Return the [X, Y] coordinate for the center point of the cell that contains the specified text.  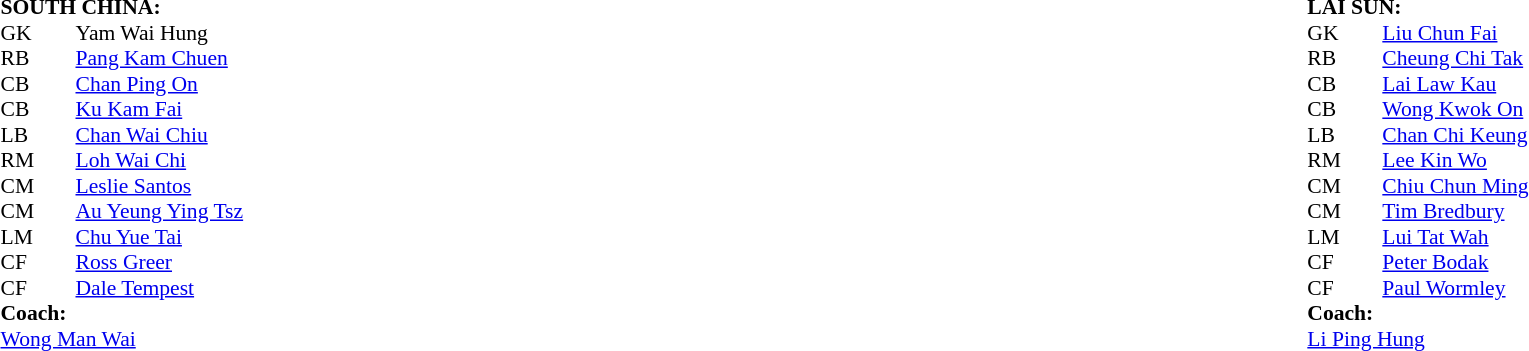
Chan Ping On [160, 84]
Ross Greer [160, 263]
Pang Kam Chuen [160, 59]
Leslie Santos [160, 186]
Wong Kwok On [1455, 109]
Lai Law Kau [1455, 84]
Chan Wai Chiu [160, 135]
Lee Kin Wo [1455, 161]
Lui Tat Wah [1455, 237]
Chu Yue Tai [160, 237]
Liu Chun Fai [1455, 33]
Peter Bodak [1455, 263]
Yam Wai Hung [160, 33]
Au Yeung Ying Tsz [160, 211]
Ku Kam Fai [160, 109]
Loh Wai Chi [160, 161]
Cheung Chi Tak [1455, 59]
Dale Tempest [160, 288]
Chan Chi Keung [1455, 135]
Tim Bredbury [1455, 211]
Paul Wormley [1455, 288]
Chiu Chun Ming [1455, 186]
